Identify which cell holds the provided text, then report its [X, Y] central coordinate. 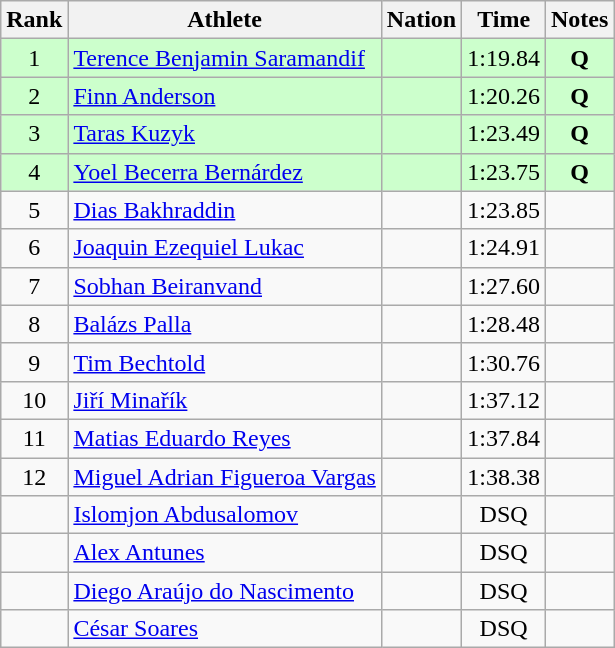
Balázs Palla [224, 324]
1:37.12 [504, 400]
1:38.38 [504, 477]
Jiří Minařík [224, 400]
1:37.84 [504, 438]
1:27.60 [504, 286]
1:28.48 [504, 324]
8 [34, 324]
11 [34, 438]
1:23.85 [504, 210]
Miguel Adrian Figueroa Vargas [224, 477]
César Soares [224, 629]
Athlete [224, 20]
Notes [579, 20]
1 [34, 58]
2 [34, 96]
Dias Bakhraddin [224, 210]
7 [34, 286]
Tim Bechtold [224, 362]
6 [34, 248]
1:23.49 [504, 134]
1:19.84 [504, 58]
Matias Eduardo Reyes [224, 438]
Terence Benjamin Saramandif [224, 58]
9 [34, 362]
1:30.76 [504, 362]
Rank [34, 20]
Islomjon Abdusalomov [224, 515]
4 [34, 172]
1:20.26 [504, 96]
1:23.75 [504, 172]
5 [34, 210]
Diego Araújo do Nascimento [224, 591]
12 [34, 477]
Finn Anderson [224, 96]
Joaquin Ezequiel Lukac [224, 248]
Sobhan Beiranvand [224, 286]
3 [34, 134]
Taras Kuzyk [224, 134]
Alex Antunes [224, 553]
Yoel Becerra Bernárdez [224, 172]
10 [34, 400]
Nation [421, 20]
1:24.91 [504, 248]
Time [504, 20]
